Find where the given text appears and provide that cell's center as (x, y) coordinate. 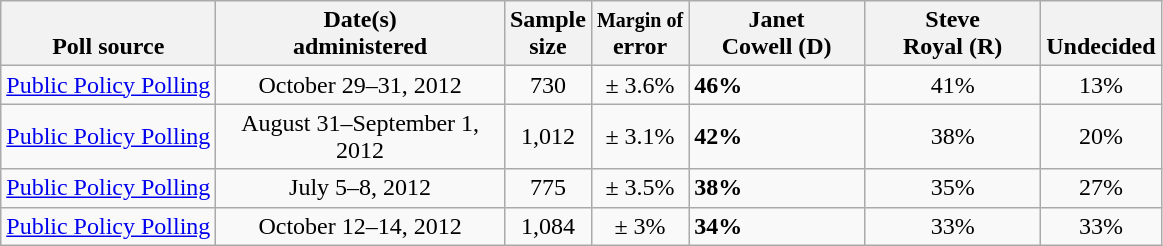
± 3.6% (640, 85)
August 31–September 1, 2012 (360, 136)
1,084 (548, 226)
41% (953, 85)
± 3.5% (640, 188)
October 12–14, 2012 (360, 226)
SteveRoyal (R) (953, 34)
34% (777, 226)
July 5–8, 2012 (360, 188)
1,012 (548, 136)
± 3% (640, 226)
775 (548, 188)
Poll source (108, 34)
± 3.1% (640, 136)
42% (777, 136)
Margin oferror (640, 34)
Undecided (1101, 34)
Samplesize (548, 34)
Date(s)administered (360, 34)
October 29–31, 2012 (360, 85)
35% (953, 188)
27% (1101, 188)
20% (1101, 136)
13% (1101, 85)
46% (777, 85)
730 (548, 85)
JanetCowell (D) (777, 34)
